From the cell containing the given text, extract its center point as (x, y) coordinate. 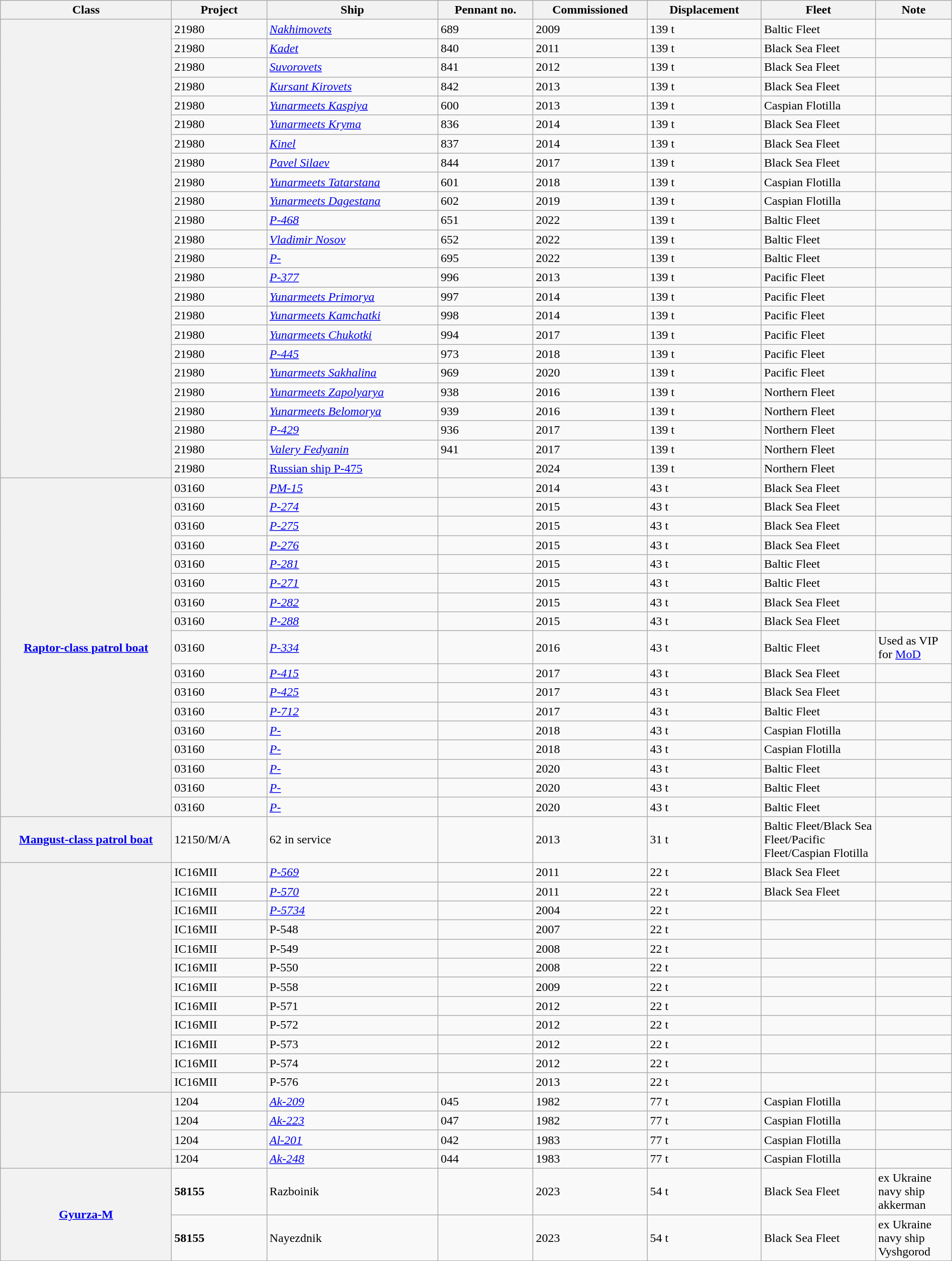
Gyurza-M (86, 1214)
Kinel (352, 144)
Commissioned (590, 10)
P-415 (352, 673)
Baltic Fleet/Black Sea Fleet/Pacific Fleet/Caspian Flotilla (818, 839)
651 (485, 220)
Ak-248 (352, 1159)
P-276 (352, 545)
045 (485, 1101)
Yunarmeets Kamchatki (352, 316)
998 (485, 316)
Yunarmeets Sakhalina (352, 373)
Ak-223 (352, 1120)
P-576 (352, 1082)
P-275 (352, 526)
P-572 (352, 1025)
Ak-209 (352, 1101)
Yunarmeets Belomorya (352, 411)
Displacement (704, 10)
Nayezdnik (352, 1238)
P-468 (352, 220)
62 in service (352, 839)
Pavel Silaev (352, 163)
Nakhimovets (352, 29)
602 (485, 201)
PM-15 (352, 487)
Yunarmeets Kaspiya (352, 105)
969 (485, 373)
P-558 (352, 987)
Ship (352, 10)
939 (485, 411)
Yunarmeets Primorya (352, 297)
601 (485, 182)
P-425 (352, 692)
Valery Fedyanin (352, 449)
Raptor-class patrol boat (86, 647)
P-281 (352, 564)
P-548 (352, 930)
Pennant no. (485, 10)
Used as VIP for MoD (914, 648)
Suvorovets (352, 67)
Note (914, 10)
840 (485, 48)
Al-201 (352, 1140)
P-429 (352, 430)
P-570 (352, 891)
941 (485, 449)
P-271 (352, 583)
938 (485, 392)
P-282 (352, 602)
2004 (590, 911)
P-377 (352, 278)
12150/M/A (219, 839)
695 (485, 259)
P-5734 (352, 911)
994 (485, 335)
997 (485, 297)
2024 (590, 468)
P-574 (352, 1063)
P-549 (352, 949)
P-288 (352, 621)
Yunarmeets Kryma (352, 124)
841 (485, 67)
Kadet (352, 48)
P-550 (352, 968)
842 (485, 86)
P-569 (352, 872)
ex Ukraine navy ship akkerman (914, 1191)
042 (485, 1140)
837 (485, 144)
844 (485, 163)
P-334 (352, 648)
652 (485, 239)
Yunarmeets Dagestana (352, 201)
936 (485, 430)
Yunarmeets Tatarstana (352, 182)
Russian ship P-475 (352, 468)
Yunarmeets Zapolyarya (352, 392)
973 (485, 354)
P-573 (352, 1044)
P-445 (352, 354)
Razboinik (352, 1191)
Kursant Kirovets (352, 86)
996 (485, 278)
600 (485, 105)
31 t (704, 839)
ex Ukraine navy ship Vyshgorod (914, 1238)
2019 (590, 201)
Fleet (818, 10)
689 (485, 29)
Project (219, 10)
P-712 (352, 711)
Yunarmeets Chukotki (352, 335)
836 (485, 124)
047 (485, 1120)
P-571 (352, 1006)
P-274 (352, 507)
Mangust-class patrol boat (86, 839)
Vladimir Nosov (352, 239)
2007 (590, 930)
Class (86, 10)
044 (485, 1159)
